Identify which cell holds the provided text, then report its [X, Y] central coordinate. 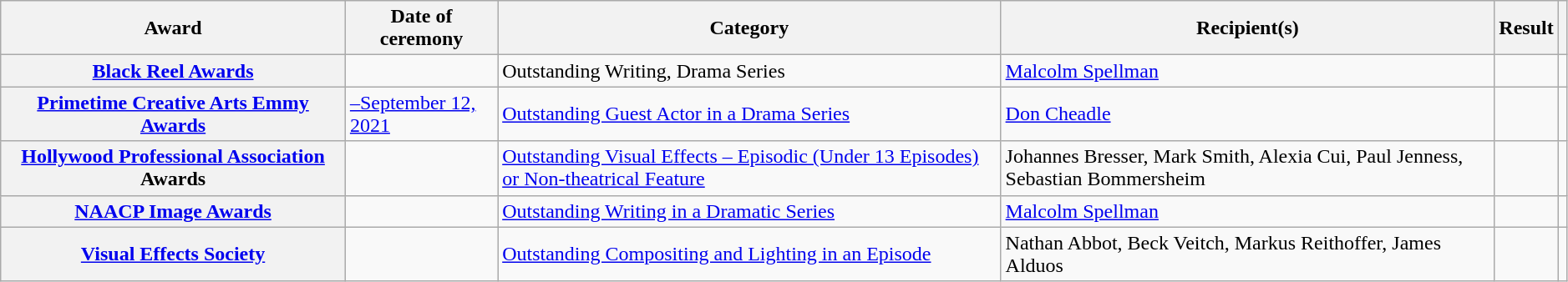
Recipient(s) [1248, 28]
Outstanding Visual Effects – Episodic (Under 13 Episodes) or Non-theatrical Feature [749, 169]
Award [174, 28]
Primetime Creative Arts Emmy Awards [174, 113]
Result [1526, 28]
Outstanding Compositing and Lighting in an Episode [749, 254]
Outstanding Guest Actor in a Drama Series [749, 113]
–September 12, 2021 [421, 113]
Outstanding Writing, Drama Series [749, 71]
Black Reel Awards [174, 71]
Outstanding Writing in a Dramatic Series [749, 211]
Don Cheadle [1248, 113]
Hollywood Professional Association Awards [174, 169]
Date of ceremony [421, 28]
Visual Effects Society [174, 254]
Nathan Abbot, Beck Veitch, Markus Reithoffer, James Alduos [1248, 254]
Category [749, 28]
NAACP Image Awards [174, 211]
Johannes Bresser, Mark Smith, Alexia Cui, Paul Jenness, Sebastian Bommersheim [1248, 169]
